Extract the (x, y) coordinate from the center of the cell holding the provided text.  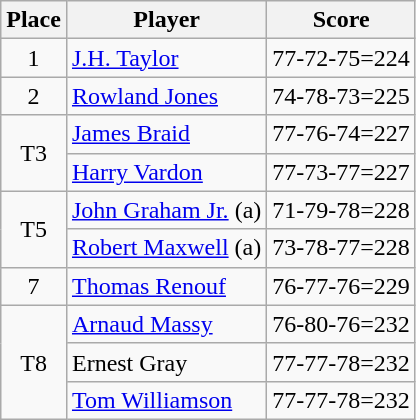
John Graham Jr. (a) (166, 210)
Ernest Gray (166, 362)
74-78-73=225 (342, 96)
73-78-77=228 (342, 248)
2 (34, 96)
Thomas Renouf (166, 286)
T8 (34, 362)
7 (34, 286)
Rowland Jones (166, 96)
77-76-74=227 (342, 134)
71-79-78=228 (342, 210)
76-80-76=232 (342, 324)
T3 (34, 153)
Arnaud Massy (166, 324)
J.H. Taylor (166, 58)
77-72-75=224 (342, 58)
1 (34, 58)
77-73-77=227 (342, 172)
Score (342, 20)
Harry Vardon (166, 172)
T5 (34, 229)
Place (34, 20)
Player (166, 20)
Tom Williamson (166, 400)
James Braid (166, 134)
76-77-76=229 (342, 286)
Robert Maxwell (a) (166, 248)
